Search for the cell housing the specified text and yield its (x, y) center coordinate. 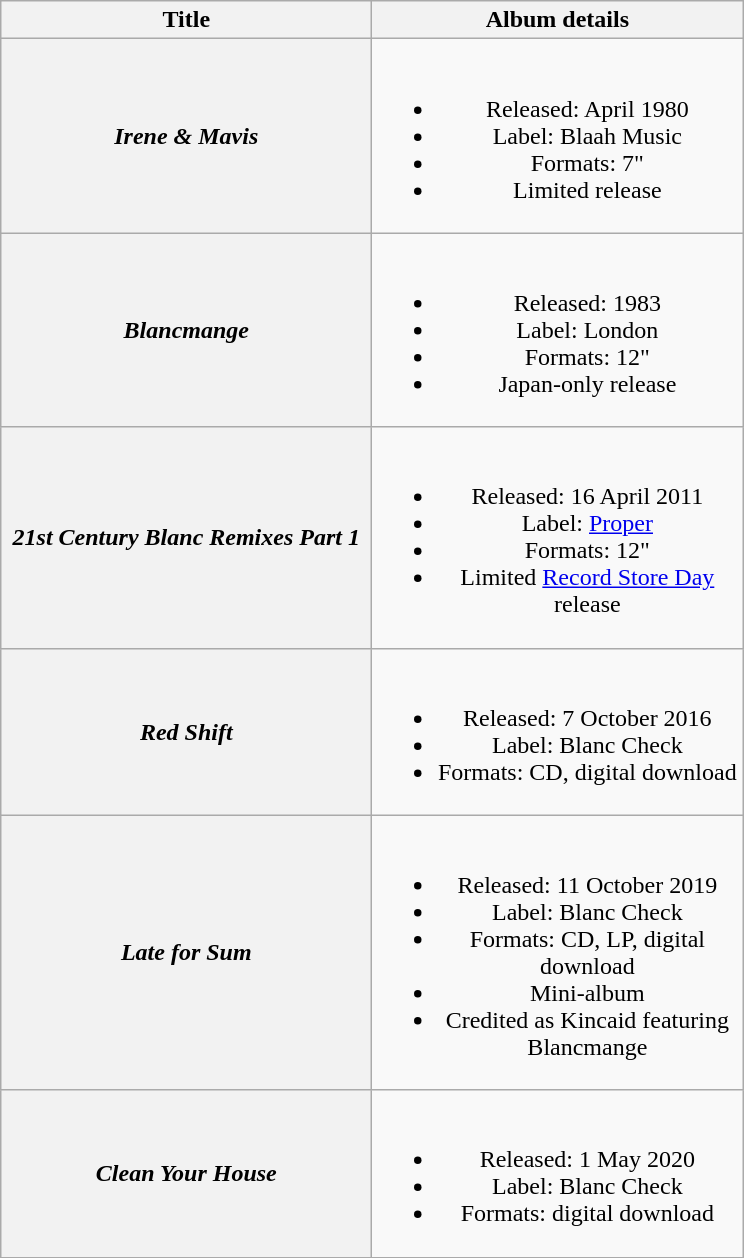
Released: 11 October 2019Label: Blanc CheckFormats: CD, LP, digital downloadMini-albumCredited as Kincaid featuring Blancmange (558, 952)
Red Shift (186, 732)
Released: April 1980Label: Blaah MusicFormats: 7"Limited release (558, 136)
Released: 1983Label: LondonFormats: 12"Japan-only release (558, 330)
Late for Sum (186, 952)
Irene & Mavis (186, 136)
Clean Your House (186, 1174)
Released: 7 October 2016Label: Blanc CheckFormats: CD, digital download (558, 732)
Released: 1 May 2020Label: Blanc CheckFormats: digital download (558, 1174)
21st Century Blanc Remixes Part 1 (186, 538)
Released: 16 April 2011Label: ProperFormats: 12"Limited Record Store Day release (558, 538)
Blancmange (186, 330)
Album details (558, 20)
Title (186, 20)
